Return [x, y] of the center of cell containing provided text 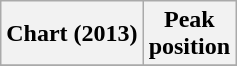
Chart (2013) [72, 34]
Peakposition [189, 34]
